Provide the (x, y) coordinate of the cell's center where the given text is located.  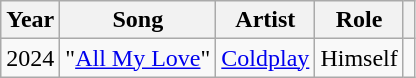
Year (30, 20)
Song (138, 20)
Artist (266, 20)
2024 (30, 58)
Himself (359, 58)
Coldplay (266, 58)
Role (359, 20)
"All My Love" (138, 58)
